Find where the given text appears and provide that cell's center as [X, Y] coordinate. 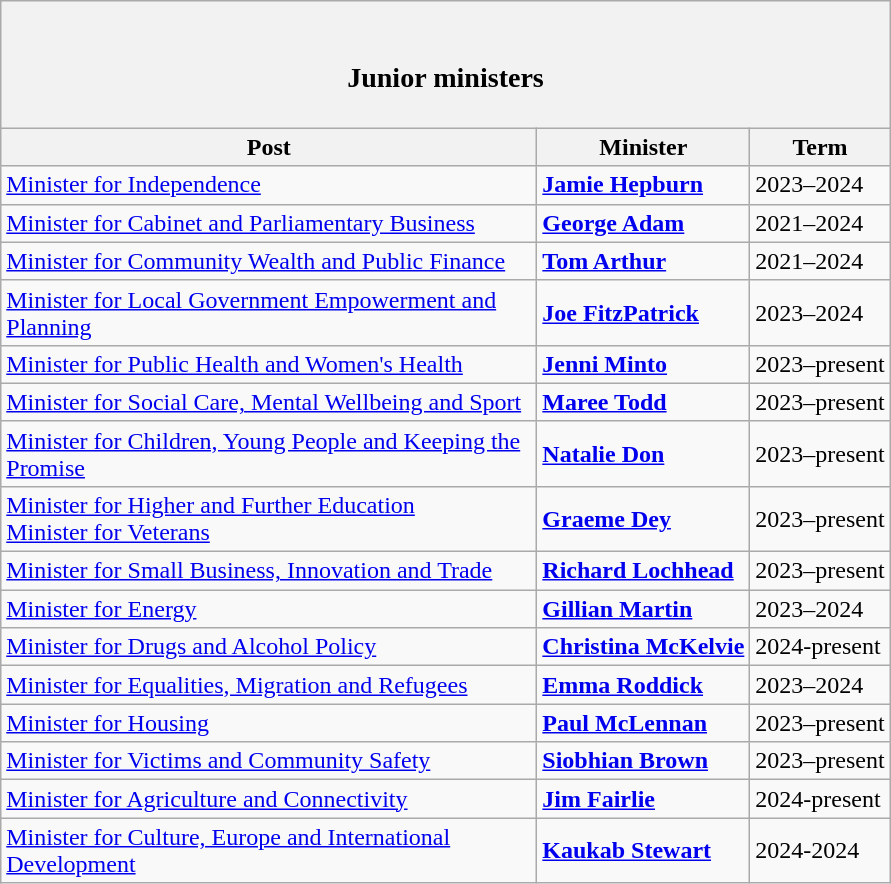
Minister for Social Care, Mental Wellbeing and Sport [269, 402]
Minister for Energy [269, 609]
Jenni Minto [644, 364]
Maree Todd [644, 402]
Emma Roddick [644, 685]
Post [269, 147]
Gillian Martin [644, 609]
Minister for Community Wealth and Public Finance [269, 261]
Graeme Dey [644, 518]
Jim Fairlie [644, 799]
Joe FitzPatrick [644, 312]
George Adam [644, 223]
Minister for Small Business, Innovation and Trade [269, 571]
Richard Lochhead [644, 571]
2024-2024 [820, 850]
Tom Arthur [644, 261]
Natalie Don [644, 454]
Minister for Equalities, Migration and Refugees [269, 685]
Siobhian Brown [644, 761]
Minister for Cabinet and Parliamentary Business [269, 223]
Minister for Agriculture and Connectivity [269, 799]
Minister for Victims and Community Safety [269, 761]
Minister [644, 147]
Minister for Drugs and Alcohol Policy [269, 647]
Minister for Children, Young People and Keeping the Promise [269, 454]
Kaukab Stewart [644, 850]
Minister for Local Government Empowerment and Planning [269, 312]
Minister for Culture, Europe and International Development [269, 850]
Junior ministers [446, 64]
Minister for Independence [269, 185]
Minister for Higher and Further EducationMinister for Veterans [269, 518]
Jamie Hepburn [644, 185]
Christina McKelvie [644, 647]
Minister for Public Health and Women's Health [269, 364]
Term [820, 147]
Minister for Housing [269, 723]
Paul McLennan [644, 723]
